Extract the [X, Y] coordinate from the center of the cell holding the provided text.  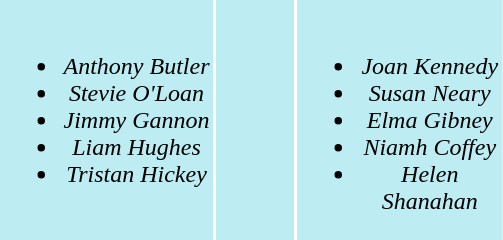
Anthony ButlerStevie O'LoanJimmy GannonLiam HughesTristan Hickey [106, 120]
Joan KennedySusan NearyElma GibneyNiamh CoffeyHelen Shanahan [400, 120]
